Provide the [X, Y] coordinate of the cell's center where the given text is located.  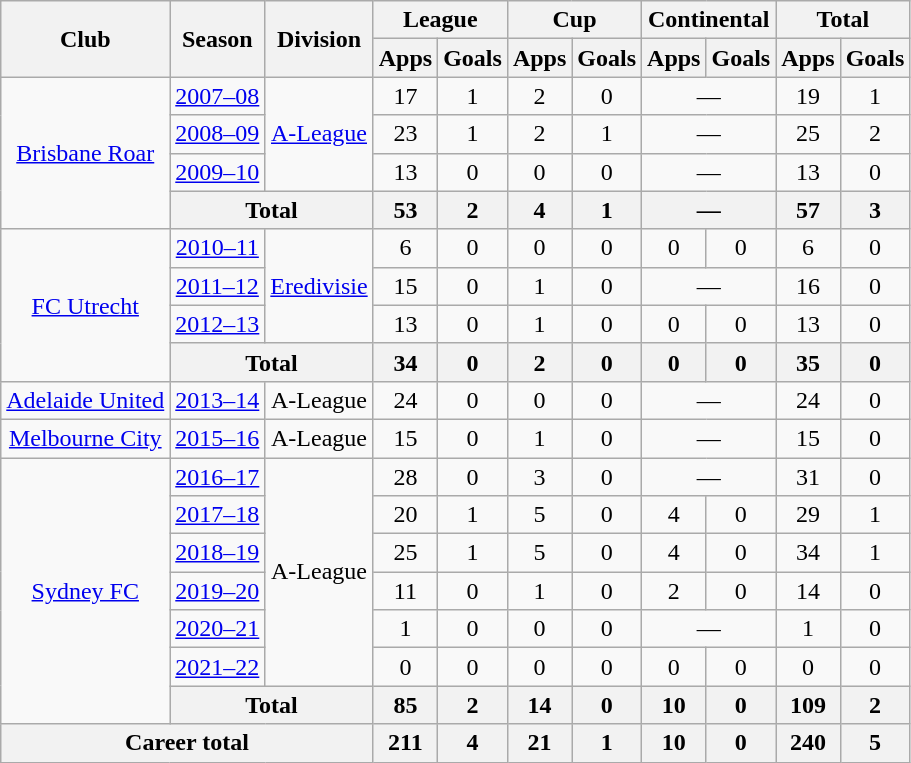
211 [405, 743]
23 [405, 134]
2013–14 [218, 400]
21 [539, 743]
16 [808, 286]
2019–20 [218, 591]
2009–10 [218, 172]
2016–17 [218, 477]
2011–12 [218, 286]
11 [405, 591]
85 [405, 705]
2015–16 [218, 438]
Division [319, 39]
17 [405, 96]
2017–18 [218, 515]
20 [405, 515]
2020–21 [218, 629]
Club [86, 39]
Career total [187, 743]
19 [808, 96]
2010–11 [218, 248]
2008–09 [218, 134]
29 [808, 515]
League [440, 20]
Brisbane Roar [86, 153]
240 [808, 743]
Continental [709, 20]
35 [808, 362]
57 [808, 210]
53 [405, 210]
28 [405, 477]
2018–19 [218, 553]
Cup [574, 20]
FC Utrecht [86, 305]
2012–13 [218, 324]
Adelaide United [86, 400]
Sydney FC [86, 591]
Melbourne City [86, 438]
31 [808, 477]
109 [808, 705]
2021–22 [218, 667]
Eredivisie [319, 286]
2007–08 [218, 96]
Season [218, 39]
